Scan for the cell matching the given text and deliver its (X, Y) coordinate at center. 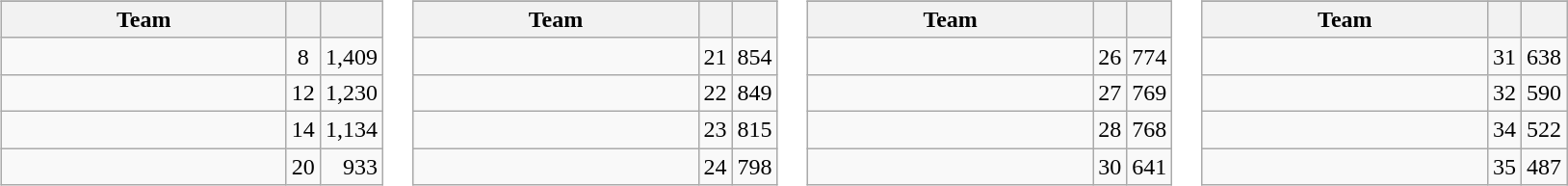
27 (1110, 93)
641 (1150, 167)
23 (715, 129)
933 (351, 167)
32 (1504, 93)
26 (1110, 56)
22 (715, 93)
1,409 (351, 56)
854 (755, 56)
590 (1543, 93)
24 (715, 167)
769 (1150, 93)
20 (302, 167)
768 (1150, 129)
638 (1543, 56)
798 (755, 167)
849 (755, 93)
1,230 (351, 93)
35 (1504, 167)
34 (1504, 129)
774 (1150, 56)
522 (1543, 129)
28 (1110, 129)
1,134 (351, 129)
21 (715, 56)
12 (302, 93)
8 (302, 56)
14 (302, 129)
487 (1543, 167)
815 (755, 129)
31 (1504, 56)
30 (1110, 167)
